For the text-containing cell, return its midpoint in (X, Y) coordinate format. 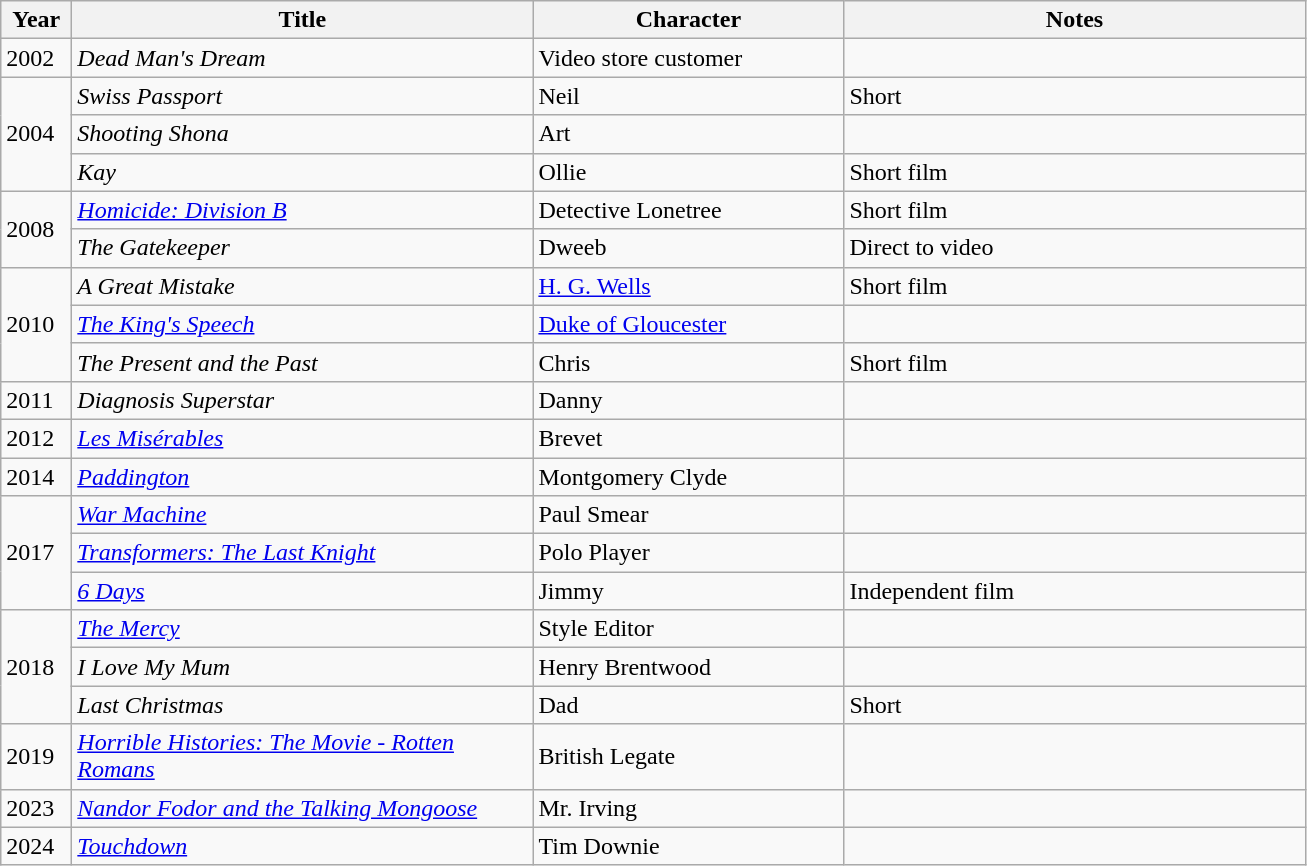
Horrible Histories: The Movie - Rotten Romans (302, 756)
Danny (688, 400)
2014 (36, 477)
2012 (36, 438)
H. G. Wells (688, 286)
British Legate (688, 756)
Direct to video (1074, 248)
Dad (688, 705)
Ollie (688, 172)
Brevet (688, 438)
A Great Mistake (302, 286)
2024 (36, 846)
Touchdown (302, 846)
Chris (688, 362)
The Present and the Past (302, 362)
Polo Player (688, 553)
2018 (36, 667)
Swiss Passport (302, 96)
Detective Lonetree (688, 210)
I Love My Mum (302, 667)
Jimmy (688, 591)
Art (688, 134)
2004 (36, 134)
Duke of Gloucester (688, 324)
Independent film (1074, 591)
2023 (36, 808)
Style Editor (688, 629)
Dweeb (688, 248)
Transformers: The Last Knight (302, 553)
2002 (36, 58)
2008 (36, 229)
Paul Smear (688, 515)
Les Misérables (302, 438)
Henry Brentwood (688, 667)
Character (688, 20)
6 Days (302, 591)
Dead Man's Dream (302, 58)
Montgomery Clyde (688, 477)
Tim Downie (688, 846)
Shooting Shona (302, 134)
Year (36, 20)
Title (302, 20)
2019 (36, 756)
Video store customer (688, 58)
The Gatekeeper (302, 248)
Homicide: Division B (302, 210)
Paddington (302, 477)
Kay (302, 172)
2017 (36, 553)
Nandor Fodor and the Talking Mongoose (302, 808)
Mr. Irving (688, 808)
Neil (688, 96)
2010 (36, 324)
The King's Speech (302, 324)
Last Christmas (302, 705)
2011 (36, 400)
The Mercy (302, 629)
War Machine (302, 515)
Notes (1074, 20)
Diagnosis Superstar (302, 400)
